Detect which cell encompasses the target text, then output its (X, Y) center coordinate. 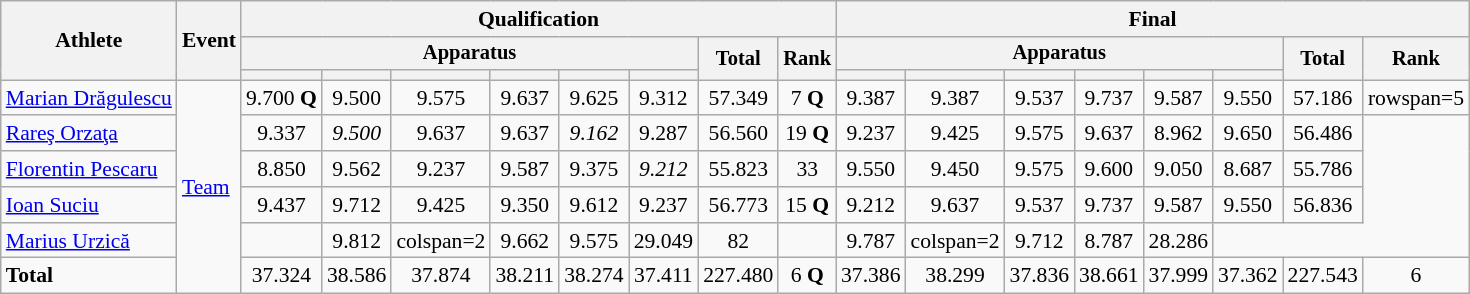
15 Q (807, 205)
Marius Urzică (89, 241)
Qualification (538, 19)
29.049 (664, 241)
37.999 (1178, 276)
55.786 (1323, 169)
56.773 (738, 205)
8.962 (1178, 134)
9.337 (282, 134)
37.836 (1040, 276)
8.850 (282, 169)
9.450 (956, 169)
9.287 (664, 134)
82 (738, 241)
9.650 (1248, 134)
Rareş Orzaţa (89, 134)
55.823 (738, 169)
9.662 (524, 241)
57.186 (1323, 98)
37.324 (282, 276)
38.586 (356, 276)
19 Q (807, 134)
6 Q (807, 276)
38.274 (594, 276)
227.480 (738, 276)
56.560 (738, 134)
37.411 (664, 276)
9.050 (1178, 169)
227.543 (1323, 276)
38.299 (956, 276)
9.700 Q (282, 98)
Athlete (89, 40)
37.874 (440, 276)
9.600 (1108, 169)
7 Q (807, 98)
8.687 (1248, 169)
Marian Drăgulescu (89, 98)
rowspan=5 (1416, 98)
9.312 (664, 98)
37.386 (870, 276)
Event (209, 40)
28.286 (1178, 241)
9.612 (594, 205)
9.812 (356, 241)
Team (209, 187)
9.162 (594, 134)
57.349 (738, 98)
38.211 (524, 276)
9.625 (594, 98)
9.350 (524, 205)
Final (1152, 19)
8.787 (1108, 241)
9.787 (870, 241)
Ioan Suciu (89, 205)
56.836 (1323, 205)
6 (1416, 276)
9.375 (594, 169)
33 (807, 169)
Florentin Pescaru (89, 169)
38.661 (1108, 276)
9.562 (356, 169)
56.486 (1323, 134)
9.437 (282, 205)
37.362 (1248, 276)
